Search for the cell housing the specified text and yield its [X, Y] center coordinate. 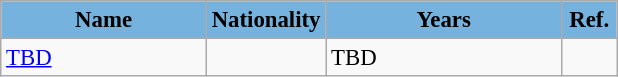
Nationality [266, 20]
Years [444, 20]
Name [104, 20]
Ref. [589, 20]
